Identify which cell holds the provided text, then report its (x, y) central coordinate. 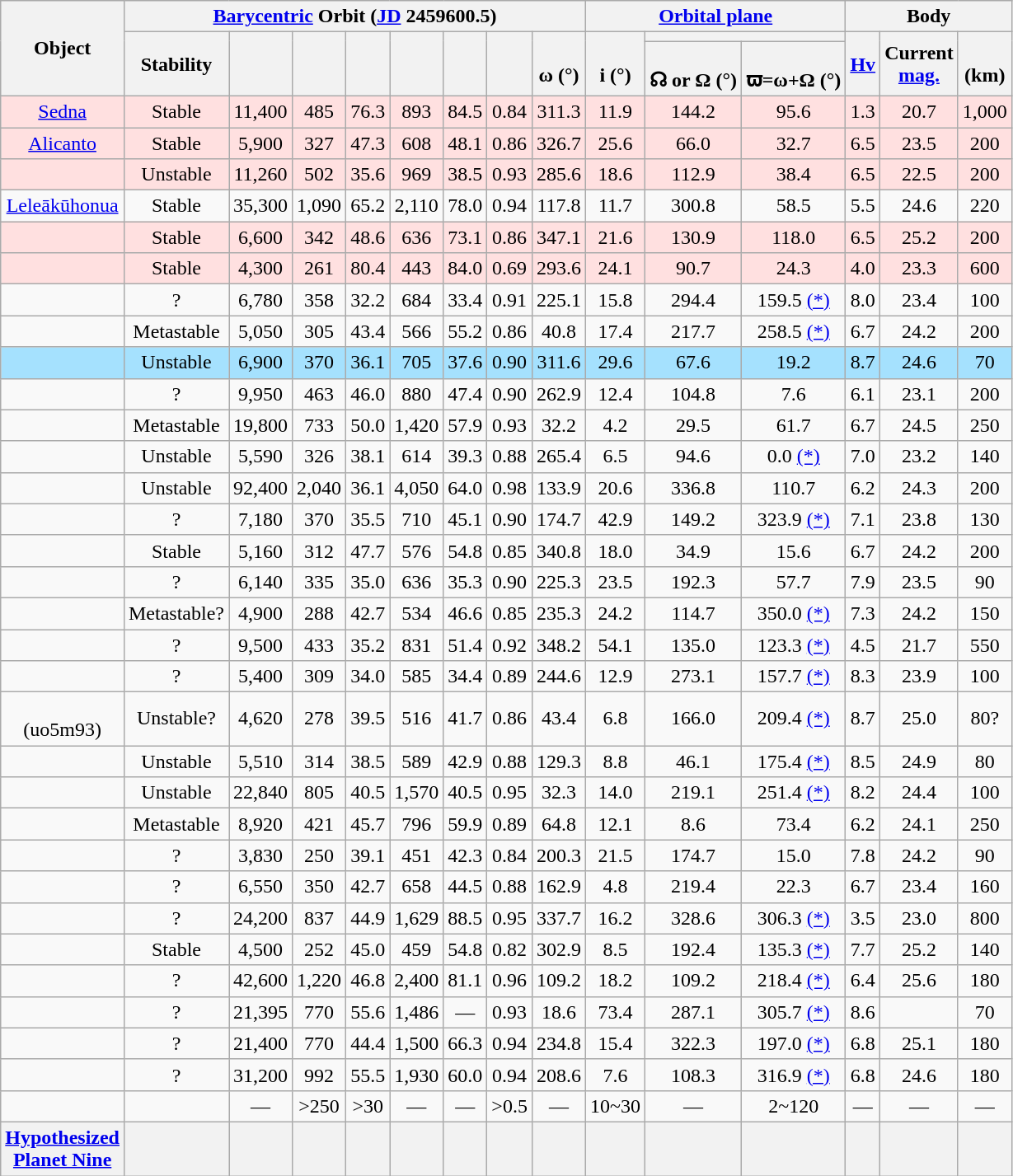
46.1 (694, 761)
322.3 (694, 1043)
197.0 (*) (794, 1043)
516 (417, 719)
305.7 (*) (794, 1012)
84.5 (465, 111)
35.2 (368, 645)
710 (417, 519)
294.4 (694, 300)
235.3 (559, 613)
(km) (984, 64)
358 (320, 300)
463 (320, 394)
90.7 (694, 269)
Unstable? (176, 719)
9,500 (260, 645)
34.0 (368, 677)
108.3 (694, 1075)
4.8 (615, 887)
25.0 (920, 719)
33.4 (465, 300)
11,260 (260, 175)
Stability (176, 64)
i (°) (615, 64)
11.7 (615, 206)
326 (320, 457)
135.3 (*) (794, 949)
21.5 (615, 855)
288 (320, 613)
658 (417, 887)
0.91 (509, 300)
278 (320, 719)
443 (417, 269)
80.4 (368, 269)
1,500 (417, 1043)
309 (320, 677)
350 (320, 887)
21.6 (615, 237)
350.0 (*) (794, 613)
34.9 (694, 551)
31,200 (260, 1075)
733 (320, 425)
35,300 (260, 206)
24.5 (920, 425)
25.1 (920, 1043)
24.9 (920, 761)
9,950 (260, 394)
81.1 (465, 981)
576 (417, 551)
7.8 (863, 855)
23.0 (920, 918)
21.7 (920, 645)
234.8 (559, 1043)
305 (320, 331)
6,600 (260, 237)
837 (320, 918)
(uo5m93) (63, 719)
327 (320, 143)
Barycentric Orbit (JD 2459600.5) (354, 16)
22,840 (260, 793)
46.0 (368, 394)
18.2 (615, 981)
1,000 (984, 111)
992 (320, 1075)
328.6 (694, 918)
Orbital plane (715, 16)
54.1 (615, 645)
15.8 (615, 300)
Sedna (63, 111)
252 (320, 949)
3.5 (863, 918)
306.3 (*) (794, 918)
1,420 (417, 425)
44.5 (465, 887)
23.2 (920, 457)
6,780 (260, 300)
1.3 (863, 111)
60.0 (465, 1075)
220 (984, 206)
585 (417, 677)
32.7 (794, 143)
47.4 (465, 394)
5.5 (863, 206)
40.8 (559, 331)
11,400 (260, 111)
47.3 (368, 143)
Hv (863, 64)
342 (320, 237)
45.7 (368, 824)
110.7 (794, 488)
29.6 (615, 363)
550 (984, 645)
20.7 (920, 111)
534 (417, 613)
130.9 (694, 237)
7.0 (863, 457)
32.3 (559, 793)
0.98 (509, 488)
39.1 (368, 855)
12.4 (615, 394)
335 (320, 582)
162.9 (559, 887)
44.9 (368, 918)
5,160 (260, 551)
273.1 (694, 677)
4,620 (260, 719)
ϖ=ω+Ω (°) (794, 69)
451 (417, 855)
12.1 (615, 824)
348.2 (559, 645)
4,500 (260, 949)
893 (417, 111)
2,400 (417, 981)
192.4 (694, 949)
8.2 (863, 793)
150 (984, 613)
796 (417, 824)
5,400 (260, 677)
312 (320, 551)
326.7 (559, 143)
1,090 (320, 206)
6.4 (863, 981)
209.4 (*) (794, 719)
44.4 (368, 1043)
6.1 (863, 394)
57.7 (794, 582)
114.7 (694, 613)
66.3 (465, 1043)
316.9 (*) (794, 1075)
57.9 (465, 425)
7.7 (863, 949)
47.7 (368, 551)
805 (320, 793)
80? (984, 719)
225.1 (559, 300)
144.2 (694, 111)
219.4 (694, 887)
800 (984, 918)
323.9 (*) (794, 519)
24.4 (920, 793)
566 (417, 331)
433 (320, 645)
35.6 (368, 175)
23.3 (920, 269)
200.3 (559, 855)
4.2 (615, 425)
287.1 (694, 1012)
12.9 (615, 677)
84.0 (465, 269)
64.0 (465, 488)
48.6 (368, 237)
285.6 (559, 175)
347.1 (559, 237)
614 (417, 457)
>0.5 (509, 1106)
67.6 (694, 363)
118.0 (794, 237)
0.69 (509, 269)
95.6 (794, 111)
7.9 (863, 582)
21,400 (260, 1043)
135.0 (694, 645)
302.9 (559, 949)
38.1 (368, 457)
0.82 (509, 949)
7.1 (863, 519)
311.3 (559, 111)
88.5 (465, 918)
2,040 (320, 488)
94.6 (694, 457)
4,050 (417, 488)
7,180 (260, 519)
29.5 (694, 425)
1,570 (417, 793)
175.4 (*) (794, 761)
78.0 (465, 206)
5,590 (260, 457)
Currentmag. (920, 64)
1,629 (417, 918)
5,900 (260, 143)
15.0 (794, 855)
218.4 (*) (794, 981)
589 (417, 761)
73.1 (465, 237)
37.6 (465, 363)
41.7 (465, 719)
336.8 (694, 488)
5,050 (260, 331)
19,800 (260, 425)
1,486 (417, 1012)
208.6 (559, 1075)
6,900 (260, 363)
4,300 (260, 269)
314 (320, 761)
58.5 (794, 206)
1,220 (320, 981)
117.8 (559, 206)
Body (928, 16)
22.3 (794, 887)
160 (984, 887)
831 (417, 645)
2,110 (417, 206)
8,920 (260, 824)
64.8 (559, 824)
11.9 (615, 111)
129.3 (559, 761)
6,550 (260, 887)
10~30 (615, 1106)
61.7 (794, 425)
48.1 (465, 143)
608 (417, 143)
261 (320, 269)
20.6 (615, 488)
55.5 (368, 1075)
5,510 (260, 761)
112.9 (694, 175)
46.6 (465, 613)
42.3 (465, 855)
8.8 (615, 761)
340.8 (559, 551)
244.6 (559, 677)
Metastable? (176, 613)
258.5 (*) (794, 331)
15.4 (615, 1043)
ω (°) (559, 64)
24,200 (260, 918)
149.2 (694, 519)
15.6 (794, 551)
35.0 (368, 582)
HypothesizedPlanet Nine (63, 1149)
46.8 (368, 981)
Alicanto (63, 143)
>250 (320, 1106)
Leleākūhonua (63, 206)
311.6 (559, 363)
8.0 (863, 300)
166.0 (694, 719)
262.9 (559, 394)
6,140 (260, 582)
459 (417, 949)
123.3 (*) (794, 645)
251.4 (*) (794, 793)
880 (417, 394)
133.9 (559, 488)
219.1 (694, 793)
38.4 (794, 175)
23.8 (920, 519)
23.9 (920, 677)
293.6 (559, 269)
55.6 (368, 1012)
35.5 (368, 519)
684 (417, 300)
18.0 (615, 551)
☊ or Ω (°) (694, 69)
51.4 (465, 645)
130 (984, 519)
22.5 (920, 175)
Object (63, 49)
159.5 (*) (794, 300)
2~120 (794, 1106)
1,930 (417, 1075)
59.9 (465, 824)
485 (320, 111)
225.3 (559, 582)
265.4 (559, 457)
421 (320, 824)
65.2 (368, 206)
705 (417, 363)
969 (417, 175)
17.4 (615, 331)
42,600 (260, 981)
14.0 (615, 793)
300.8 (694, 206)
35.3 (465, 582)
45.0 (368, 949)
7.3 (863, 613)
0.0 (*) (794, 457)
39.5 (368, 719)
45.1 (465, 519)
76.3 (368, 111)
39.3 (465, 457)
55.2 (465, 331)
4.5 (863, 645)
4.0 (863, 269)
50.0 (368, 425)
34.4 (465, 677)
4,900 (260, 613)
8.3 (863, 677)
337.7 (559, 918)
104.8 (694, 394)
21,395 (260, 1012)
157.7 (*) (794, 677)
0.96 (509, 981)
80 (984, 761)
>30 (368, 1106)
92,400 (260, 488)
217.7 (694, 331)
3,830 (260, 855)
16.2 (615, 918)
23.1 (920, 394)
502 (320, 175)
66.0 (694, 143)
600 (984, 269)
192.3 (694, 582)
19.2 (794, 363)
0.92 (509, 645)
